Identify which cell holds the provided text, then report its (X, Y) central coordinate. 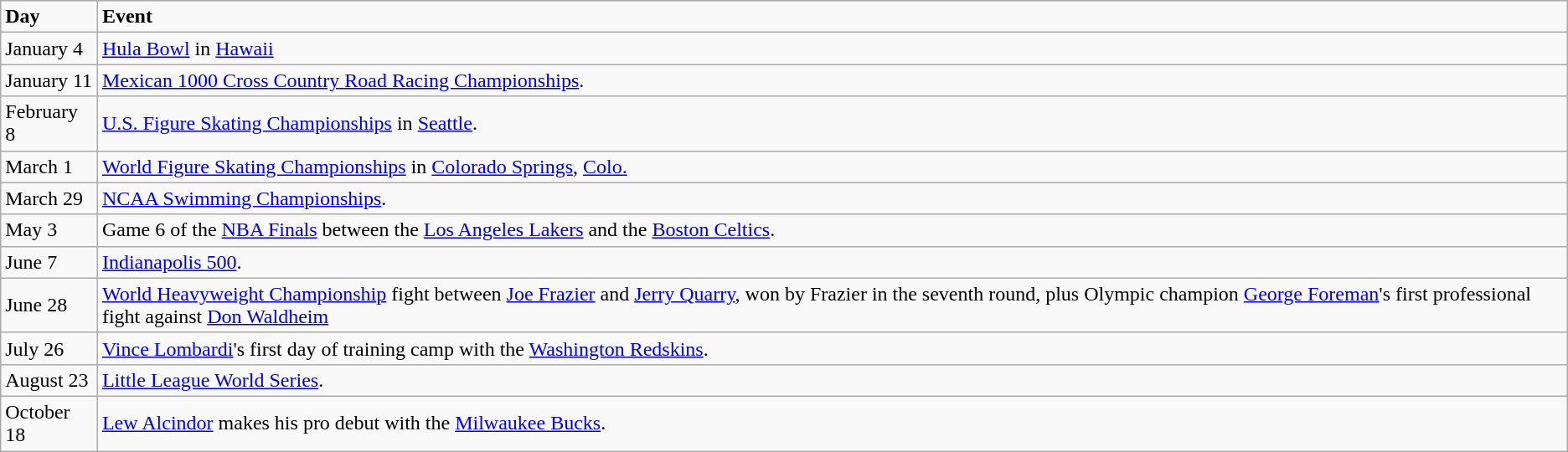
Game 6 of the NBA Finals between the Los Angeles Lakers and the Boston Celtics. (833, 230)
U.S. Figure Skating Championships in Seattle. (833, 124)
NCAA Swimming Championships. (833, 198)
May 3 (49, 230)
Indianapolis 500. (833, 262)
Event (833, 17)
March 1 (49, 167)
Mexican 1000 Cross Country Road Racing Championships. (833, 80)
July 26 (49, 348)
August 23 (49, 380)
February 8 (49, 124)
Lew Alcindor makes his pro debut with the Milwaukee Bucks. (833, 424)
Vince Lombardi's first day of training camp with the Washington Redskins. (833, 348)
Little League World Series. (833, 380)
January 11 (49, 80)
October 18 (49, 424)
Day (49, 17)
World Figure Skating Championships in Colorado Springs, Colo. (833, 167)
January 4 (49, 49)
March 29 (49, 198)
June 7 (49, 262)
June 28 (49, 305)
Hula Bowl in Hawaii (833, 49)
